Return (X, Y) of the center of cell containing provided text 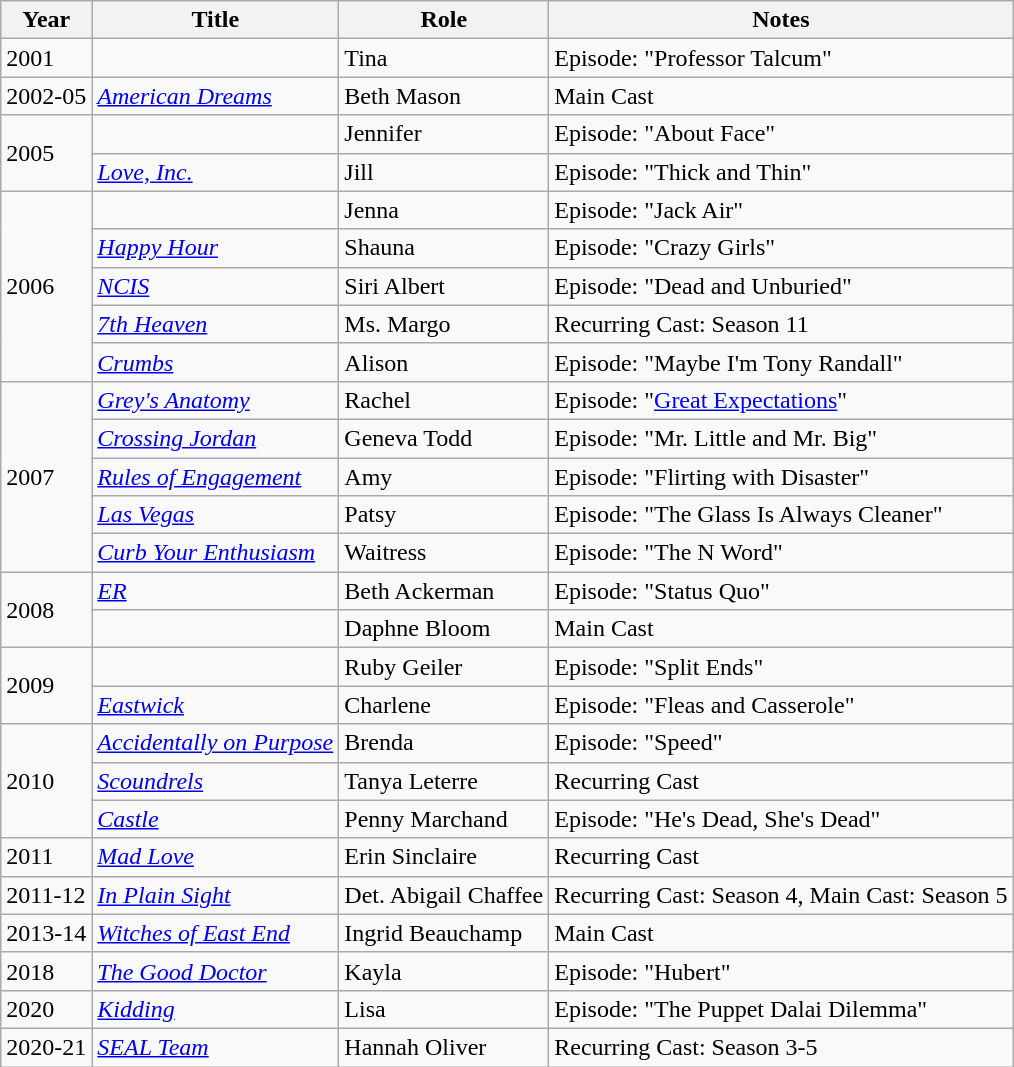
2006 (46, 286)
Siri Albert (444, 286)
Grey's Anatomy (216, 400)
2001 (46, 58)
Witches of East End (216, 933)
2010 (46, 781)
Episode: "Maybe I'm Tony Randall" (781, 362)
2008 (46, 610)
Jill (444, 172)
Kidding (216, 1009)
Erin Sinclaire (444, 857)
The Good Doctor (216, 971)
Episode: "Jack Air" (781, 210)
Ruby Geiler (444, 667)
Episode: "Great Expectations" (781, 400)
Episode: "About Face" (781, 134)
Episode: "Dead and Unburied" (781, 286)
Daphne Bloom (444, 629)
NCIS (216, 286)
Role (444, 20)
Episode: "Crazy Girls" (781, 248)
Love, Inc. (216, 172)
2018 (46, 971)
Tina (444, 58)
Charlene (444, 705)
Ingrid Beauchamp (444, 933)
Kayla (444, 971)
Castle (216, 819)
Jenna (444, 210)
Year (46, 20)
Eastwick (216, 705)
Beth Mason (444, 96)
Episode: "Status Quo" (781, 591)
2009 (46, 686)
2005 (46, 153)
2002-05 (46, 96)
Notes (781, 20)
Rules of Engagement (216, 477)
Jennifer (444, 134)
2020-21 (46, 1047)
Patsy (444, 515)
2011-12 (46, 895)
Episode: "The Puppet Dalai Dilemma" (781, 1009)
Title (216, 20)
Crossing Jordan (216, 438)
Lisa (444, 1009)
Rachel (444, 400)
Det. Abigail Chaffee (444, 895)
Hannah Oliver (444, 1047)
Shauna (444, 248)
Episode: "Professor Talcum" (781, 58)
Episode: "The N Word" (781, 553)
In Plain Sight (216, 895)
Episode: "He's Dead, She's Dead" (781, 819)
Curb Your Enthusiasm (216, 553)
2020 (46, 1009)
Alison (444, 362)
Recurring Cast: Season 3-5 (781, 1047)
Las Vegas (216, 515)
Penny Marchand (444, 819)
Episode: "Thick and Thin" (781, 172)
American Dreams (216, 96)
Tanya Leterre (444, 781)
Episode: "Fleas and Casserole" (781, 705)
Ms. Margo (444, 324)
Episode: "The Glass Is Always Cleaner" (781, 515)
ER (216, 591)
Episode: "Speed" (781, 743)
SEAL Team (216, 1047)
Happy Hour (216, 248)
Brenda (444, 743)
Geneva Todd (444, 438)
2013-14 (46, 933)
Waitress (444, 553)
Beth Ackerman (444, 591)
2007 (46, 476)
Episode: "Hubert" (781, 971)
Episode: "Flirting with Disaster" (781, 477)
Accidentally on Purpose (216, 743)
Recurring Cast: Season 11 (781, 324)
Crumbs (216, 362)
Episode: "Mr. Little and Mr. Big" (781, 438)
Recurring Cast: Season 4, Main Cast: Season 5 (781, 895)
Scoundrels (216, 781)
Mad Love (216, 857)
Amy (444, 477)
Episode: "Split Ends" (781, 667)
2011 (46, 857)
7th Heaven (216, 324)
